Search for the cell housing the specified text and yield its (x, y) center coordinate. 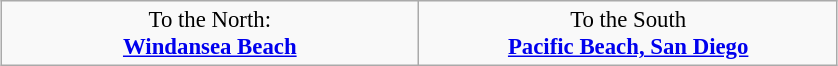
To the SouthPacific Beach, San Diego (628, 34)
To the North:Windansea Beach (210, 34)
